Scan for the cell matching the given text and deliver its [x, y] coordinate at center. 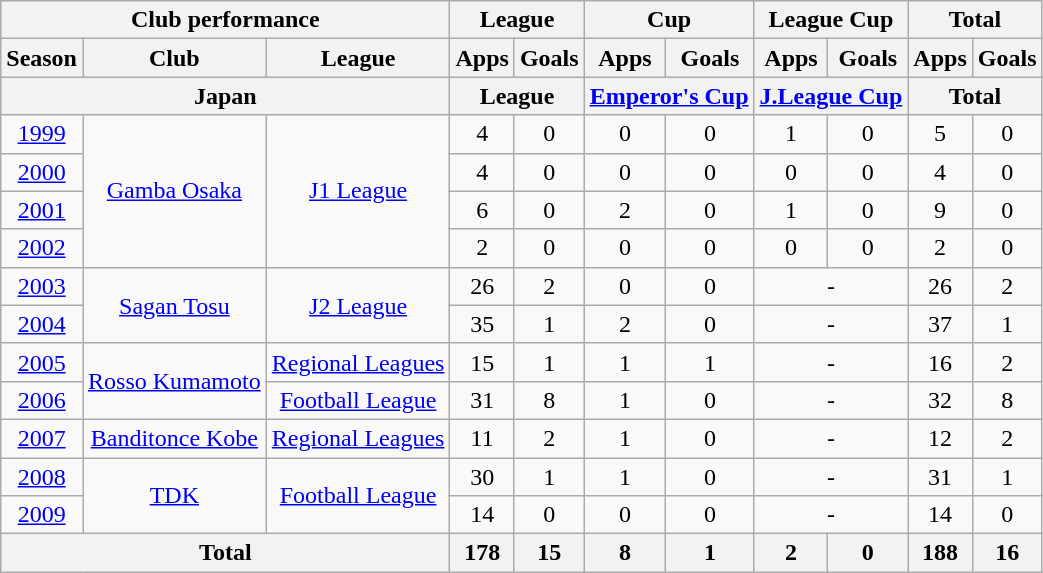
35 [482, 324]
2008 [42, 477]
30 [482, 477]
11 [482, 438]
2003 [42, 286]
2007 [42, 438]
Banditonce Kobe [174, 438]
Emperor's Cup [669, 96]
J1 League [358, 191]
178 [482, 553]
12 [940, 438]
32 [940, 400]
Club performance [226, 20]
37 [940, 324]
2002 [42, 248]
Sagan Tosu [174, 305]
Japan [226, 96]
1999 [42, 134]
2001 [42, 210]
188 [940, 553]
2004 [42, 324]
Club [174, 58]
2000 [42, 172]
League Cup [831, 20]
Season [42, 58]
9 [940, 210]
2005 [42, 362]
TDK [174, 496]
5 [940, 134]
2009 [42, 515]
Rosso Kumamoto [174, 381]
2006 [42, 400]
Gamba Osaka [174, 191]
J.League Cup [831, 96]
6 [482, 210]
J2 League [358, 305]
Cup [669, 20]
